Determine the [X, Y] coordinate at the center of the cell enclosing the given text.  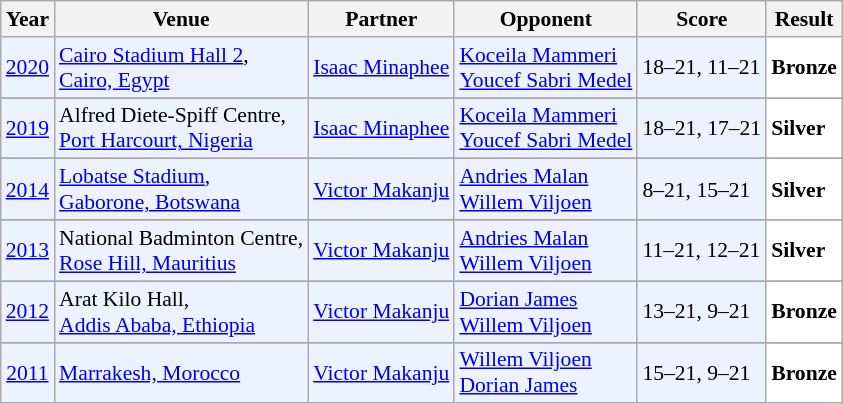
National Badminton Centre,Rose Hill, Mauritius [181, 250]
Result [804, 19]
Marrakesh, Morocco [181, 372]
8–21, 15–21 [702, 190]
Cairo Stadium Hall 2,Cairo, Egypt [181, 68]
18–21, 17–21 [702, 128]
18–21, 11–21 [702, 68]
2014 [28, 190]
Score [702, 19]
13–21, 9–21 [702, 312]
Venue [181, 19]
11–21, 12–21 [702, 250]
2011 [28, 372]
Alfred Diete-Spiff Centre,Port Harcourt, Nigeria [181, 128]
Opponent [546, 19]
Willem Viljoen Dorian James [546, 372]
2019 [28, 128]
Lobatse Stadium,Gaborone, Botswana [181, 190]
Dorian James Willem Viljoen [546, 312]
Year [28, 19]
2020 [28, 68]
2012 [28, 312]
Partner [381, 19]
Arat Kilo Hall,Addis Ababa, Ethiopia [181, 312]
15–21, 9–21 [702, 372]
2013 [28, 250]
